Find where the given text appears and provide that cell's center as (X, Y) coordinate. 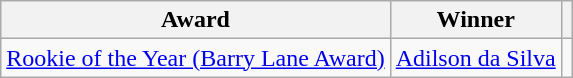
Winner (476, 20)
Rookie of the Year (Barry Lane Award) (196, 58)
Adilson da Silva (476, 58)
Award (196, 20)
